Scan for the cell matching the given text and deliver its (x, y) coordinate at center. 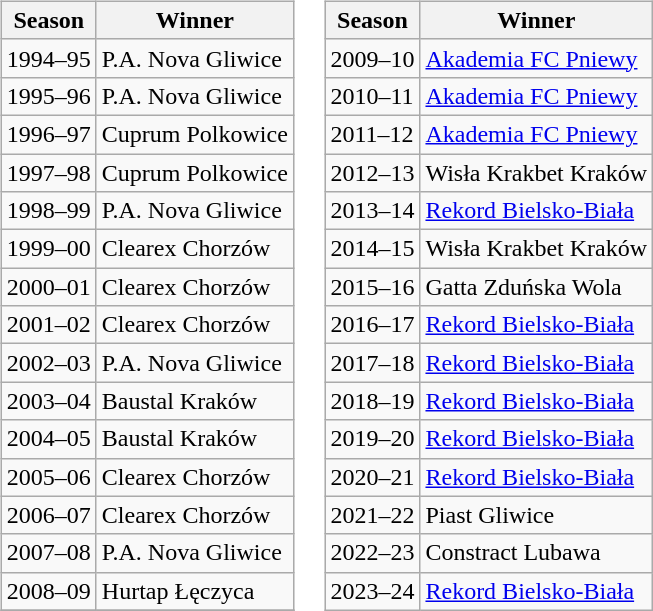
1998–99 (48, 211)
Hurtap Łęczyca (194, 591)
2010–11 (372, 96)
2017–18 (372, 363)
2008–09 (48, 591)
1996–97 (48, 134)
Constract Lubawa (536, 553)
2003–04 (48, 401)
2014–15 (372, 249)
2006–07 (48, 515)
2015–16 (372, 287)
Piast Gliwice (536, 515)
2022–23 (372, 553)
2001–02 (48, 325)
1995–96 (48, 96)
2023–24 (372, 591)
2013–14 (372, 211)
2002–03 (48, 363)
2011–12 (372, 134)
2004–05 (48, 439)
2009–10 (372, 58)
2020–21 (372, 477)
2000–01 (48, 287)
2019–20 (372, 439)
2016–17 (372, 325)
2012–13 (372, 173)
Gatta Zduńska Wola (536, 287)
2007–08 (48, 553)
2018–19 (372, 401)
1994–95 (48, 58)
1999–00 (48, 249)
2005–06 (48, 477)
1997–98 (48, 173)
2021–22 (372, 515)
